Pinpoint the cell where the given text exists, returning its (x, y) midpoint coordinate. 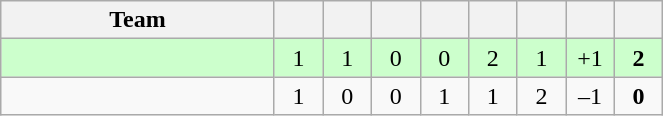
Team (138, 20)
+1 (590, 58)
–1 (590, 96)
